Output the [X, Y] coordinate of the center of the cell containing the given text.  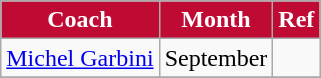
September [216, 58]
Ref [296, 20]
Month [216, 20]
Michel Garbini [80, 58]
Coach [80, 20]
